Output the (x, y) coordinate of the center of the cell containing the given text.  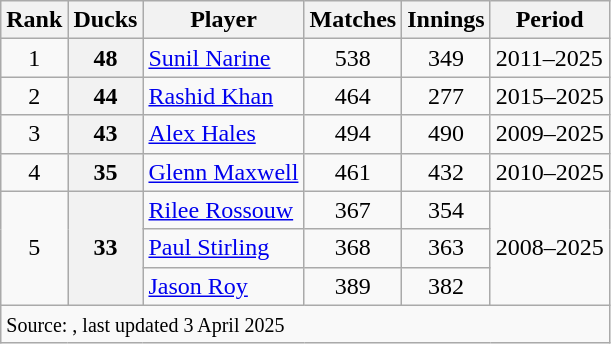
2008–2025 (550, 248)
Ducks (106, 20)
2011–2025 (550, 58)
1 (34, 58)
349 (446, 58)
Rashid Khan (224, 96)
363 (446, 248)
Rilee Rossouw (224, 210)
48 (106, 58)
Player (224, 20)
490 (446, 134)
35 (106, 172)
2009–2025 (550, 134)
2015–2025 (550, 96)
277 (446, 96)
Period (550, 20)
43 (106, 134)
3 (34, 134)
538 (353, 58)
382 (446, 286)
432 (446, 172)
367 (353, 210)
389 (353, 286)
464 (353, 96)
Alex Hales (224, 134)
Sunil Narine (224, 58)
Rank (34, 20)
33 (106, 248)
354 (446, 210)
4 (34, 172)
2010–2025 (550, 172)
Innings (446, 20)
Paul Stirling (224, 248)
Glenn Maxwell (224, 172)
368 (353, 248)
Source: , last updated 3 April 2025 (305, 324)
494 (353, 134)
Matches (353, 20)
2 (34, 96)
44 (106, 96)
Jason Roy (224, 286)
5 (34, 248)
461 (353, 172)
